Output the (X, Y) coordinate of the center of the cell containing the given text.  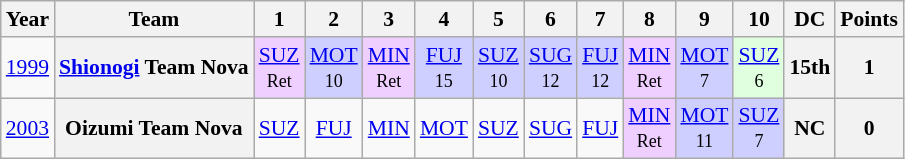
15th (810, 68)
MIN (389, 128)
6 (550, 19)
SUZ10 (498, 68)
MOT (444, 128)
2 (334, 19)
1999 (28, 68)
2003 (28, 128)
NC (810, 128)
Shionogi Team Nova (154, 68)
0 (869, 128)
FUJ12 (600, 68)
SUZ6 (758, 68)
5 (498, 19)
SUG (550, 128)
MOT10 (334, 68)
Year (28, 19)
Points (869, 19)
7 (600, 19)
10 (758, 19)
9 (704, 19)
FUJ15 (444, 68)
MOT7 (704, 68)
SUG12 (550, 68)
4 (444, 19)
8 (649, 19)
MOT11 (704, 128)
3 (389, 19)
SUZ7 (758, 128)
DC (810, 19)
Team (154, 19)
Oizumi Team Nova (154, 128)
SUZRet (280, 68)
